Extract the [x, y] coordinate from the center of the cell holding the provided text.  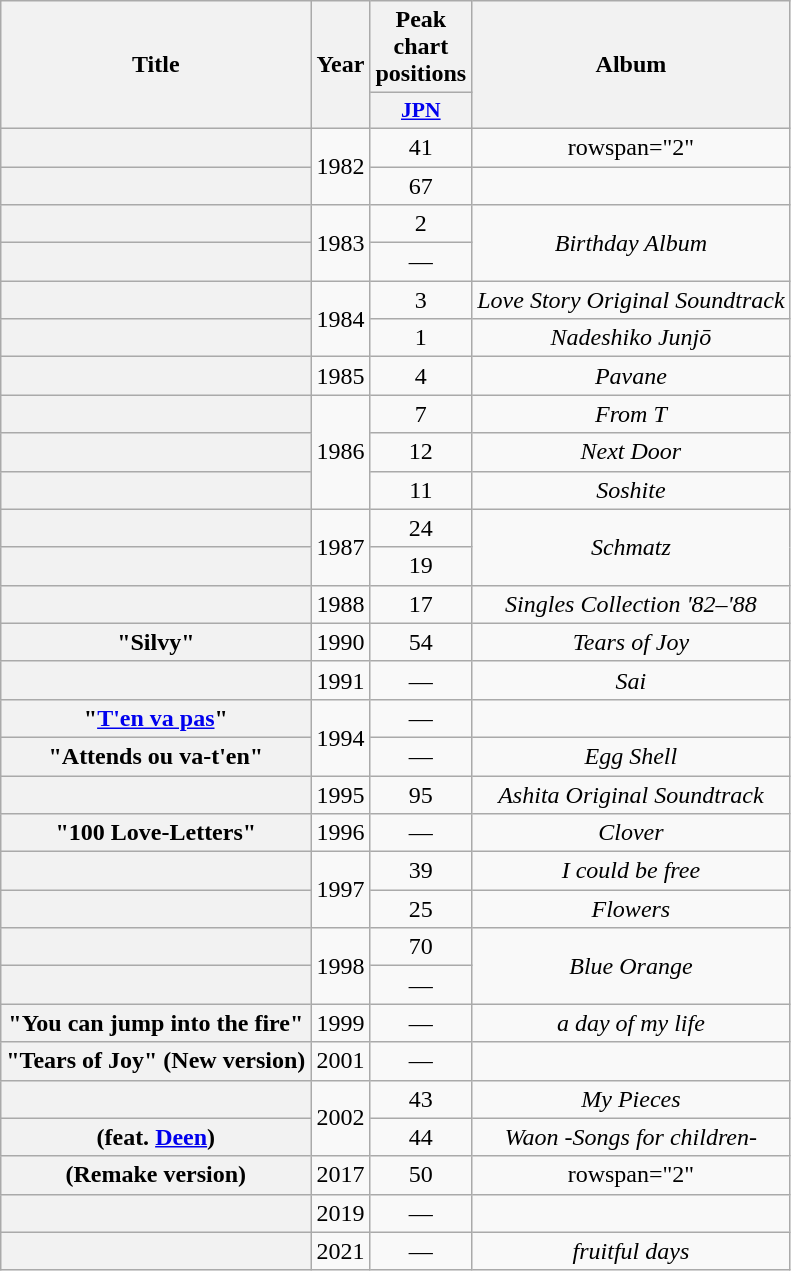
2021 [340, 1251]
19 [421, 566]
Birthday Album [631, 243]
Sai [631, 680]
39 [421, 871]
Love Story Original Soundtrack [631, 300]
1998 [340, 966]
95 [421, 795]
2019 [340, 1213]
1999 [340, 1023]
43 [421, 1099]
1997 [340, 890]
2001 [340, 1061]
1 [421, 338]
2002 [340, 1118]
1990 [340, 642]
1996 [340, 833]
Soshite [631, 490]
Year [340, 65]
1983 [340, 243]
Schmatz [631, 547]
JPN [421, 111]
1991 [340, 680]
a day of my life [631, 1023]
4 [421, 376]
Title [156, 65]
"100 Love-Letters" [156, 833]
Waon -Songs for children- [631, 1137]
54 [421, 642]
Album [631, 65]
"You can jump into the fire" [156, 1023]
1986 [340, 452]
Nadeshiko Junjō [631, 338]
Tears of Joy [631, 642]
17 [421, 604]
67 [421, 185]
"Attends ou va-t'en" [156, 756]
Ashita Original Soundtrack [631, 795]
"Silvy" [156, 642]
Pavane [631, 376]
3 [421, 300]
11 [421, 490]
44 [421, 1137]
(feat. Deen) [156, 1137]
7 [421, 414]
Next Door [631, 452]
41 [421, 147]
2017 [340, 1175]
12 [421, 452]
Singles Collection '82–'88 [631, 604]
25 [421, 909]
50 [421, 1175]
1994 [340, 737]
1985 [340, 376]
From T [631, 414]
(Remake version) [156, 1175]
"Tears of Joy" (New version) [156, 1061]
Blue Orange [631, 966]
2 [421, 224]
1987 [340, 547]
My Pieces [631, 1099]
fruitful days [631, 1251]
70 [421, 947]
1984 [340, 319]
24 [421, 528]
Clover [631, 833]
"T'en va pas" [156, 718]
1995 [340, 795]
1988 [340, 604]
Flowers [631, 909]
1982 [340, 166]
I could be free [631, 871]
Egg Shell [631, 756]
Peak chart positions [421, 47]
